Return (x, y) of the center of cell containing provided text 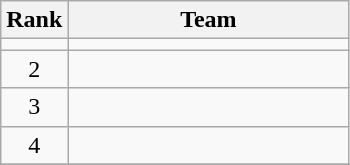
Team (208, 20)
Rank (34, 20)
2 (34, 69)
4 (34, 145)
3 (34, 107)
